Provide the (x, y) coordinate of the cell's center where the given text is located.  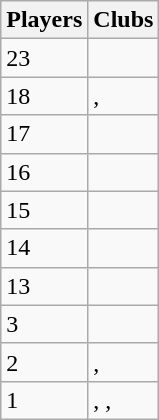
1 (44, 400)
Players (44, 20)
2 (44, 362)
17 (44, 134)
14 (44, 248)
15 (44, 210)
, , (124, 400)
13 (44, 286)
Clubs (124, 20)
23 (44, 58)
16 (44, 172)
18 (44, 96)
3 (44, 324)
